Determine the [x, y] coordinate at the center of the cell enclosing the given text.  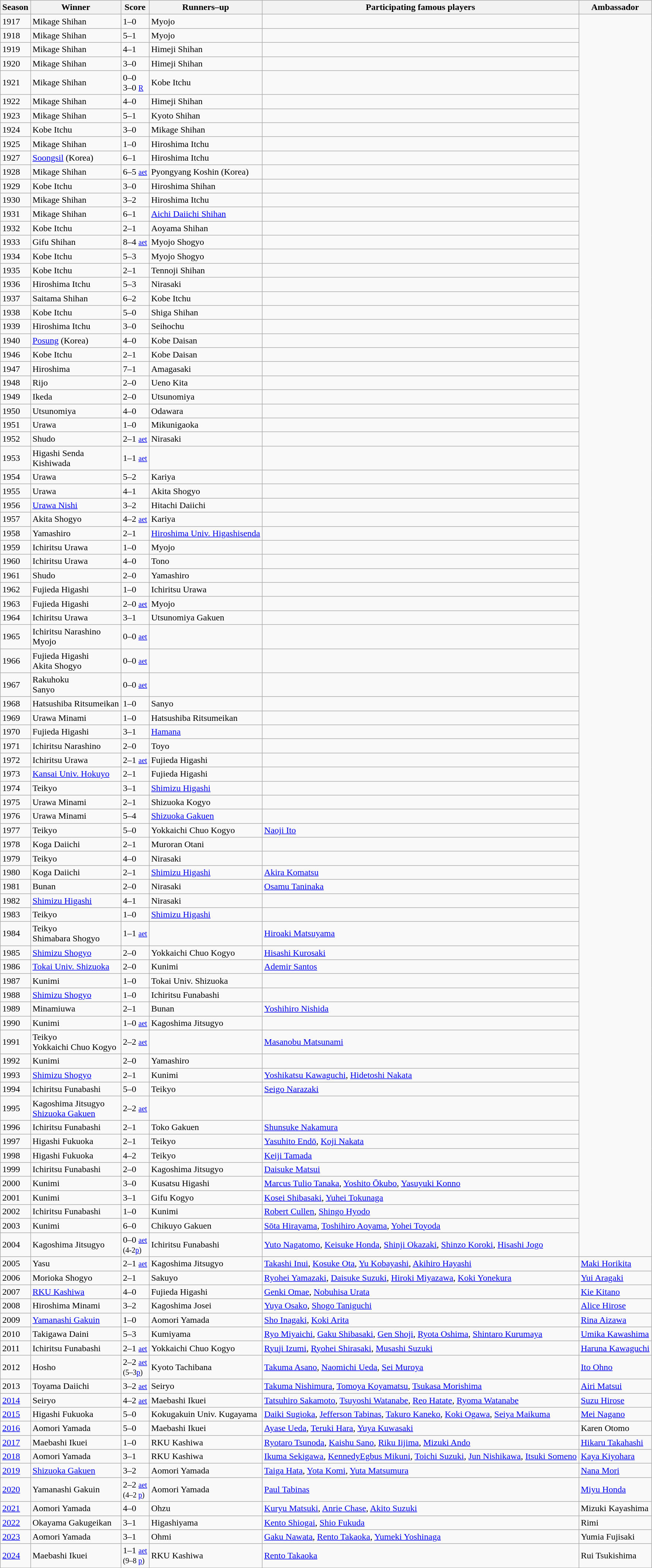
Posung (Korea) [75, 340]
Ikeda [75, 397]
Seigo Narazaki [421, 1089]
Hamana [206, 732]
3–2 aet [135, 1386]
Ademir Santos [421, 967]
2002 [16, 1212]
1995 [16, 1108]
1968 [16, 704]
1983 [16, 915]
Amagasaki [206, 369]
Shunsuke Nakamura [421, 1127]
1975 [16, 802]
1980 [16, 872]
2004 [16, 1245]
Rui Tsukishima [615, 1555]
Osamu Taninaka [421, 886]
Rimi [615, 1523]
1931 [16, 214]
Marcus Tulio Tanaka, Yoshito Ōkubo, Yasuyuki Konno [421, 1184]
2024 [16, 1555]
Rento Takaoka [421, 1555]
1925 [16, 144]
1998 [16, 1156]
Ichiritsu NarashinoMyojo [75, 637]
2–0 aet [135, 603]
1994 [16, 1089]
1977 [16, 830]
Keiji Tamada [421, 1156]
6–5 aet [135, 172]
1985 [16, 953]
1936 [16, 284]
Yuya Osako, Shogo Taniguchi [421, 1306]
1991 [16, 1042]
Kusatsu Higashi [206, 1184]
1959 [16, 547]
1952 [16, 439]
1955 [16, 491]
2011 [16, 1348]
5–2 [135, 477]
1919 [16, 49]
6–2 [135, 298]
Sōta Hirayama, Toshihiro Aoyama, Yohei Toyoda [421, 1226]
Sho Inagaki, Koki Arita [421, 1320]
1–0 aet [135, 1023]
1924 [16, 130]
Kokugakuin Univ. Kugayama [206, 1414]
Masanobu Matsunami [421, 1042]
1963 [16, 603]
Yui Aragaki [615, 1278]
1964 [16, 617]
1981 [16, 886]
1984 [16, 934]
Daiki Sugioka, Jefferson Tabinas, Takuro Kaneko, Koki Ogawa, Seiya Maikuma [421, 1414]
1947 [16, 369]
Gifu Shihan [75, 242]
1970 [16, 732]
1988 [16, 995]
5–4 [135, 816]
Naoji Ito [421, 830]
Hiroaki Matsuyama [421, 934]
Taiga Hata, Yota Komi, Yuta Matsumura [421, 1471]
1956 [16, 505]
1937 [16, 298]
Hikaru Takahashi [615, 1442]
Umika Kawashima [615, 1334]
2023 [16, 1537]
Maki Horikita [615, 1264]
Takuma Asano, Naomichi Ueda, Sei Muroya [421, 1367]
2021 [16, 1509]
Akira Komatsu [421, 872]
Yasuhito Endō, Koji Nakata [421, 1141]
Teikyo Shimabara Shogyo [75, 934]
Kento Shiogai, Shio Fukuda [421, 1523]
Utsunomiya Gakuen [206, 617]
2015 [16, 1414]
1918 [16, 35]
2009 [16, 1320]
1934 [16, 256]
Airi Matsui [615, 1386]
Alice Hirose [615, 1306]
1948 [16, 383]
2005 [16, 1264]
Hiroshima Shihan [206, 186]
1954 [16, 477]
Toyama Daiichi [75, 1386]
Miyu Honda [615, 1490]
Muroran Otani [206, 844]
Suzu Hirose [615, 1400]
Urawa Nishi [75, 505]
Kyoto Tachibana [206, 1367]
Kansai Univ. Hokuyo [75, 774]
Saitama Shihan [75, 298]
1917 [16, 21]
2006 [16, 1278]
1920 [16, 64]
1982 [16, 901]
1992 [16, 1061]
8–4 aet [135, 242]
Soongsil (Korea) [75, 158]
Shiga Shihan [206, 312]
Takigawa Daini [75, 1334]
Mei Nagano [615, 1414]
1978 [16, 844]
2020 [16, 1490]
Shizuoka Kogyo [206, 802]
1951 [16, 425]
Paul Tabinas [421, 1490]
Kie Kitano [615, 1292]
Ohzu [206, 1509]
2–2 aet(5–3p) [135, 1367]
0–03–0 R [135, 83]
Daisuke Matsui [421, 1170]
1971 [16, 746]
2008 [16, 1306]
Pyongyang Koshin (Korea) [206, 172]
Haruna Kawaguchi [615, 1348]
1927 [16, 158]
1989 [16, 1009]
Genki Omae, Nobuhisa Urata [421, 1292]
Hiroshima Minami [75, 1306]
2012 [16, 1367]
Hisashi Kurosaki [421, 953]
Minamiuwa [75, 1009]
Chikuyo Gakuen [206, 1226]
1987 [16, 981]
Participating famous players [421, 7]
1921 [16, 83]
1932 [16, 228]
Ichiritsu Narashino [75, 746]
1929 [16, 186]
Higashi SendaKishiwada [75, 458]
Kuryu Matsuki, Anrie Chase, Akito Suzuki [421, 1509]
1958 [16, 533]
2001 [16, 1198]
2019 [16, 1471]
Ambassador [615, 7]
Kagoshima Josei [206, 1306]
Gaku Nawata, Rento Takaoka, Yumeki Yoshinaga [421, 1537]
Teikyo Yokkaichi Chuo Kogyo [75, 1042]
Hiroshima Univ. Higashisenda [206, 533]
Yuto Nagatomo, Keisuke Honda, Shinji Okazaki, Shinzo Koroki, Hisashi Jogo [421, 1245]
1990 [16, 1023]
2017 [16, 1442]
2007 [16, 1292]
Mikunigaoka [206, 425]
1–1 aet(9–8 p) [135, 1555]
Runners–up [206, 7]
Ryohei Yamazaki, Daisuke Suzuki, Hiroki Miyazawa, Koki Yonekura [421, 1278]
Tennoji Shihan [206, 270]
1957 [16, 519]
1999 [16, 1170]
1961 [16, 575]
RakuhokuSanyo [75, 685]
Tono [206, 561]
2013 [16, 1386]
1946 [16, 355]
2014 [16, 1400]
Toyo [206, 746]
Yasu [75, 1264]
1938 [16, 312]
Hitachi Daiichi [206, 505]
Aichi Daiichi Shihan [206, 214]
Odawara [206, 411]
Takashi Inui, Kosuke Ota, Yu Kobayashi, Akihiro Hayashi [421, 1264]
Ueno Kita [206, 383]
Ryotaro Tsunoda, Kaishu Sano, Riku Iijima, Mizuki Ando [421, 1442]
0–0 aet(4-2p) [135, 1245]
Morioka Shogyo [75, 1278]
1928 [16, 172]
1949 [16, 397]
1969 [16, 718]
Robert Cullen, Shingo Hyodo [421, 1212]
Mizuki Kayashima [615, 1509]
Gifu Kogyo [206, 1198]
Ikuma Sekigawa, KennedyEgbus Mikuni, Toichi Suzuki, Jun Nishikawa, Itsuki Someno [421, 1456]
7–1 [135, 369]
Ohmi [206, 1537]
1997 [16, 1141]
Karen Otomo [615, 1428]
1996 [16, 1127]
Hosho [75, 1367]
Ryo Miyaichi, Gaku Shibasaki, Gen Shoji, Ryota Oshima, Shintaro Kurumaya [421, 1334]
1986 [16, 967]
1960 [16, 561]
Fujieda HigashiAkita Shogyo [75, 660]
2022 [16, 1523]
Yoshikatsu Kawaguchi, Hidetoshi Nakata [421, 1075]
2003 [16, 1226]
Yumia Fujisaki [615, 1537]
2016 [16, 1428]
1974 [16, 788]
Hiroshima [75, 369]
1923 [16, 116]
2018 [16, 1456]
1940 [16, 340]
Toko Gakuen [206, 1127]
6–0 [135, 1226]
Season [16, 7]
Ayase Ueda, Teruki Hara, Yuya Kuwasaki [421, 1428]
Kumiyama [206, 1334]
Yoshihiro Nishida [421, 1009]
Score [135, 7]
2010 [16, 1334]
Kaya Kiyohara [615, 1456]
1966 [16, 660]
Kyoto Shihan [206, 116]
2000 [16, 1184]
Takuma Nishimura, Tomoya Koyamatsu, Tsukasa Morishima [421, 1386]
1930 [16, 200]
Okayama Gakugeikan [75, 1523]
Sakuyo [206, 1278]
Winner [75, 7]
1953 [16, 458]
1967 [16, 685]
1939 [16, 326]
Sanyo [206, 704]
Seihochu [206, 326]
1973 [16, 774]
Rina Aizawa [615, 1320]
1935 [16, 270]
1922 [16, 102]
1965 [16, 637]
Nana Mori [615, 1471]
1950 [16, 411]
1933 [16, 242]
Kagoshima Jitsugyo Shizuoka Gakuen [75, 1108]
Kosei Shibasaki, Yuhei Tokunaga [421, 1198]
1979 [16, 858]
1962 [16, 589]
Ito Ohno [615, 1367]
Tatsuhiro Sakamoto, Tsuyoshi Watanabe, Reo Hatate, Ryoma Watanabe [421, 1400]
4–2 [135, 1156]
Aoyama Shihan [206, 228]
2–2 aet(4–2 p) [135, 1490]
Ryuji Izumi, Ryohei Shirasaki, Musashi Suzuki [421, 1348]
Rijo [75, 383]
Higashiyama [206, 1523]
1993 [16, 1075]
1976 [16, 816]
1972 [16, 760]
